From the cell containing the given text, extract its center point as (X, Y) coordinate. 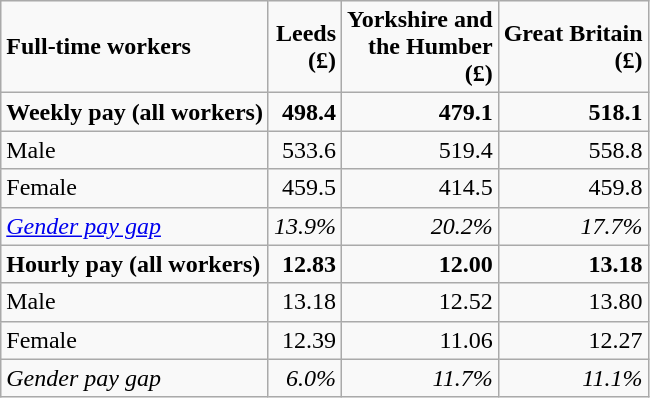
17.7% (573, 226)
Yorkshire and the Humber (£) (420, 47)
12.00 (420, 264)
558.8 (573, 150)
414.5 (420, 188)
11.7% (420, 378)
459.8 (573, 188)
Full-time workers (135, 47)
12.27 (573, 340)
479.1 (420, 112)
20.2% (420, 226)
Weekly pay (all workers) (135, 112)
459.5 (304, 188)
Hourly pay (all workers) (135, 264)
519.4 (420, 150)
533.6 (304, 150)
13.9% (304, 226)
11.06 (420, 340)
13.80 (573, 302)
6.0% (304, 378)
498.4 (304, 112)
12.52 (420, 302)
11.1% (573, 378)
518.1 (573, 112)
Leeds (£) (304, 47)
Great Britain (£) (573, 47)
12.39 (304, 340)
12.83 (304, 264)
